Return the [X, Y] coordinate for the center point of the cell that contains the specified text.  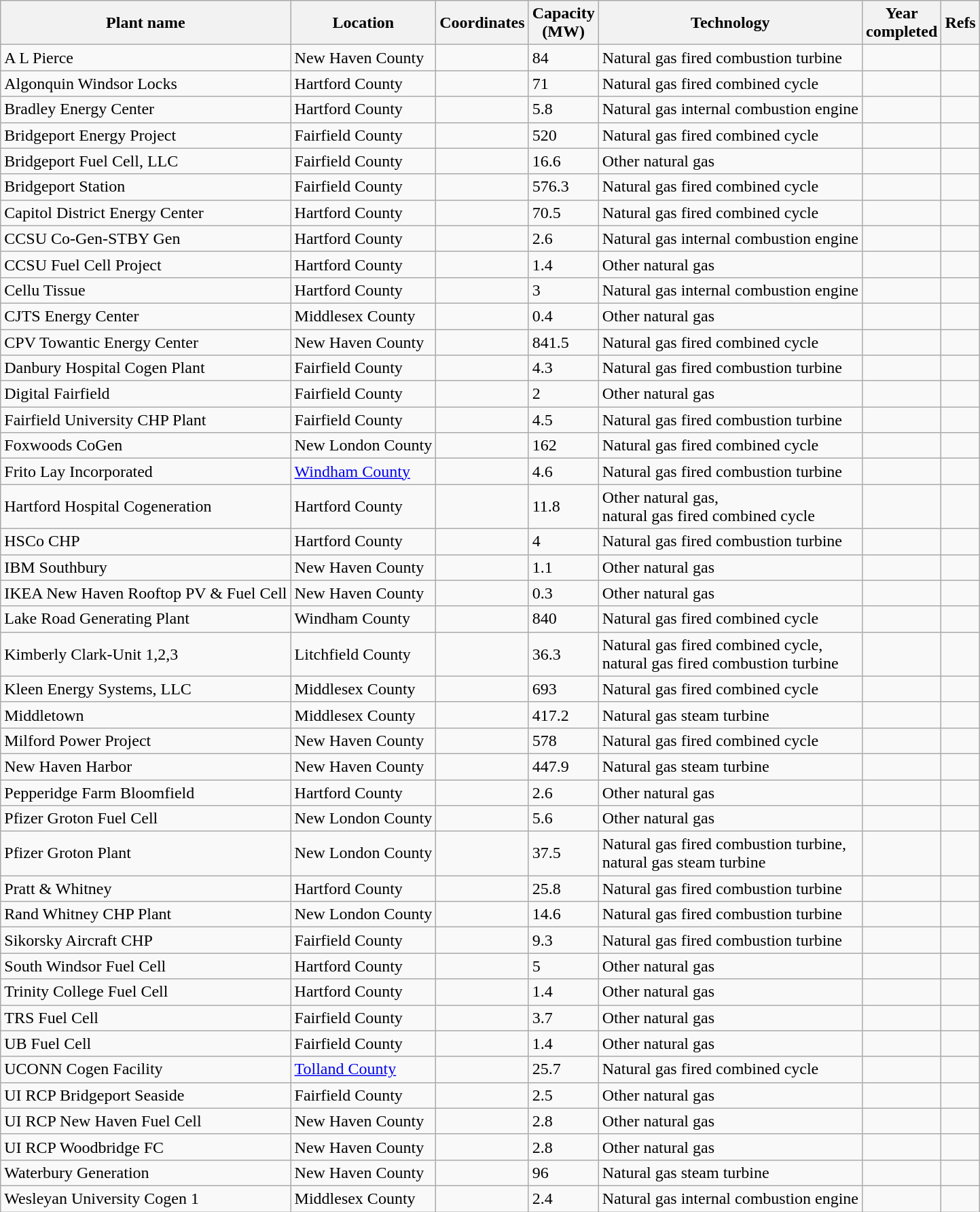
UB Fuel Cell [145, 1044]
447.9 [564, 766]
South Windsor Fuel Cell [145, 966]
84 [564, 58]
Frito Lay Incorporated [145, 471]
New Haven Harbor [145, 766]
162 [564, 446]
CCSU Fuel Cell Project [145, 264]
Digital Fairfield [145, 394]
CJTS Energy Center [145, 316]
Technology [730, 23]
5.8 [564, 109]
71 [564, 84]
578 [564, 741]
Lake Road Generating Plant [145, 619]
Algonquin Windsor Locks [145, 84]
96 [564, 1173]
2.5 [564, 1095]
Kimberly Clark-Unit 1,2,3 [145, 654]
36.3 [564, 654]
Natural gas fired combustion turbine,natural gas steam turbine [730, 853]
Plant name [145, 23]
Hartford Hospital Cogeneration [145, 507]
Capitol District Energy Center [145, 213]
37.5 [564, 853]
Natural gas fired combined cycle,natural gas fired combustion turbine [730, 654]
Middletown [145, 715]
Location [363, 23]
25.8 [564, 889]
520 [564, 135]
Tolland County [363, 1069]
Foxwoods CoGen [145, 446]
Kleen Energy Systems, LLC [145, 689]
5 [564, 966]
3.7 [564, 1018]
CCSU Co-Gen-STBY Gen [145, 238]
Pratt & Whitney [145, 889]
Wesleyan University Cogen 1 [145, 1198]
IBM Southbury [145, 567]
0.3 [564, 593]
9.3 [564, 940]
Milford Power Project [145, 741]
UCONN Cogen Facility [145, 1069]
UI RCP New Haven Fuel Cell [145, 1121]
Fairfield University CHP Plant [145, 420]
Sikorsky Aircraft CHP [145, 940]
3 [564, 290]
Capacity(MW) [564, 23]
Litchfield County [363, 654]
TRS Fuel Cell [145, 1018]
Waterbury Generation [145, 1173]
841.5 [564, 342]
HSCo CHP [145, 541]
5.6 [564, 819]
14.6 [564, 914]
576.3 [564, 187]
4 [564, 541]
Rand Whitney CHP Plant [145, 914]
Pepperidge Farm Bloomfield [145, 793]
IKEA New Haven Rooftop PV & Fuel Cell [145, 593]
4.3 [564, 368]
A L Pierce [145, 58]
Cellu Tissue [145, 290]
UI RCP Bridgeport Seaside [145, 1095]
Bridgeport Station [145, 187]
11.8 [564, 507]
Yearcompleted [901, 23]
Bridgeport Fuel Cell, LLC [145, 161]
Bridgeport Energy Project [145, 135]
Coordinates [482, 23]
70.5 [564, 213]
417.2 [564, 715]
2.4 [564, 1198]
16.6 [564, 161]
Trinity College Fuel Cell [145, 992]
Refs [960, 23]
4.5 [564, 420]
0.4 [564, 316]
Other natural gas,natural gas fired combined cycle [730, 507]
4.6 [564, 471]
Bradley Energy Center [145, 109]
Pfizer Groton Plant [145, 853]
Pfizer Groton Fuel Cell [145, 819]
693 [564, 689]
25.7 [564, 1069]
CPV Towantic Energy Center [145, 342]
1.1 [564, 567]
2 [564, 394]
Danbury Hospital Cogen Plant [145, 368]
UI RCP Woodbridge FC [145, 1147]
840 [564, 619]
